Search for the cell housing the specified text and yield its [X, Y] center coordinate. 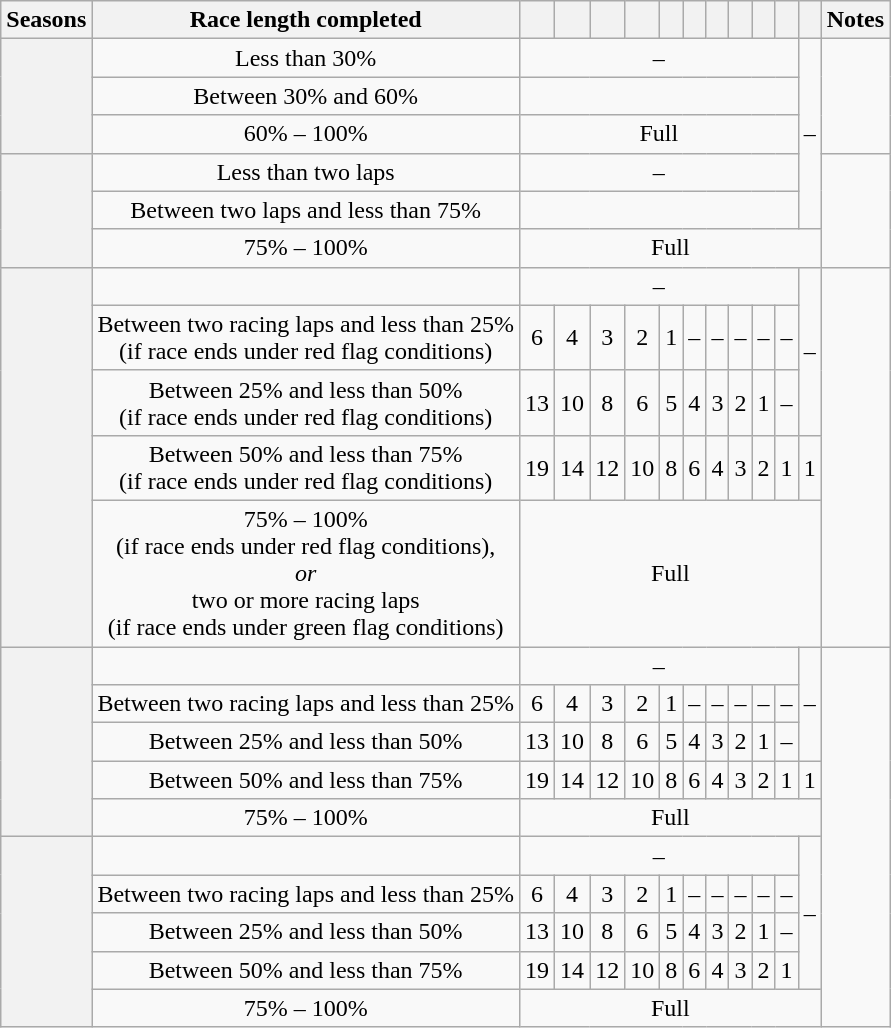
60% – 100% [306, 134]
Between 25% and less than 50%(if race ends under red flag conditions) [306, 402]
Race length completed [306, 20]
Between two laps and less than 75% [306, 210]
Seasons [46, 20]
Notes [855, 20]
Between 50% and less than 75%(if race ends under red flag conditions) [306, 468]
Less than 30% [306, 58]
Between two racing laps and less than 25%(if race ends under red flag conditions) [306, 338]
Less than two laps [306, 172]
Between 30% and 60% [306, 96]
75% – 100%(if race ends under red flag conditions),ortwo or more racing laps(if race ends under green flag conditions) [306, 573]
